Find where the given text appears and provide that cell's center as [X, Y] coordinate. 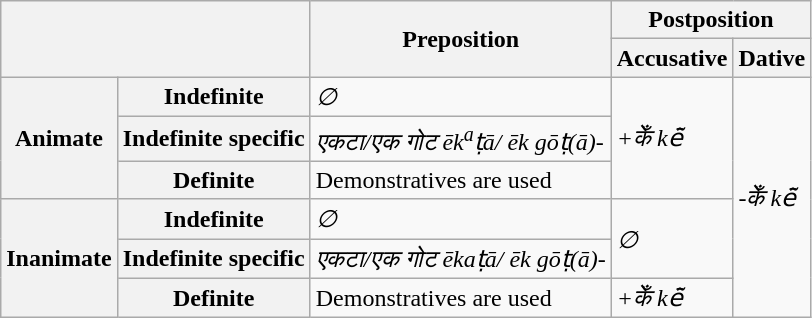
Accusative [672, 58]
Inanimate [59, 258]
Postposition [710, 20]
Dative [772, 58]
Animate [59, 138]
-केँ kē̃ [772, 198]
Preposition [460, 39]
